Scan for the cell matching the given text and deliver its [x, y] coordinate at center. 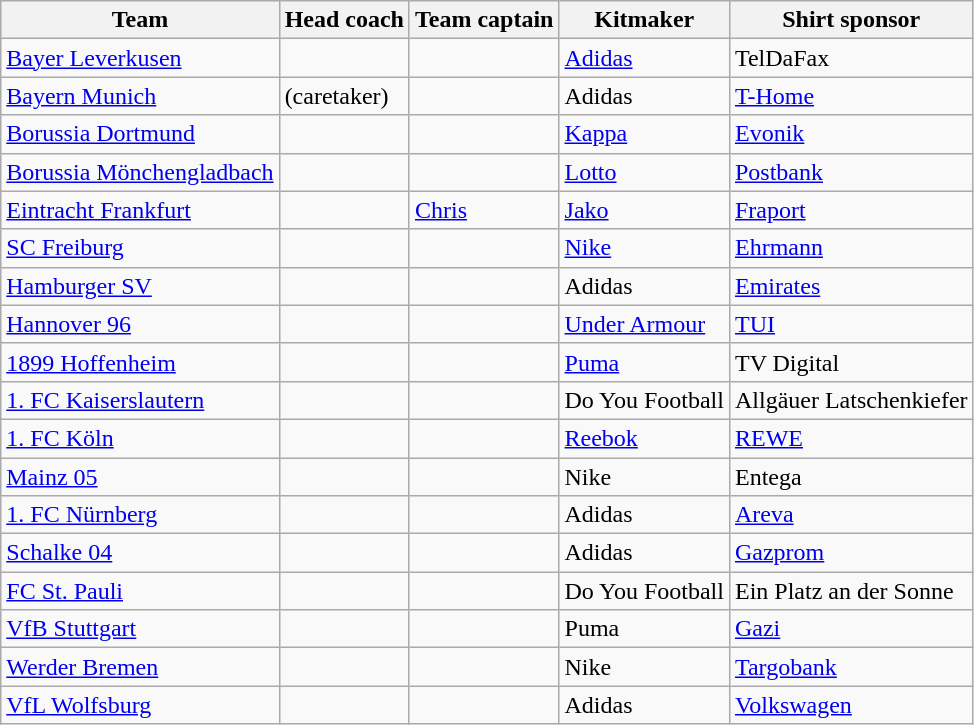
Schalke 04 [140, 553]
VfB Stuttgart [140, 629]
Borussia Dortmund [140, 134]
Under Armour [644, 324]
Gazprom [851, 553]
Reebok [644, 438]
T-Home [851, 96]
FC St. Pauli [140, 591]
Lotto [644, 172]
Chris [484, 210]
Borussia Mönchengladbach [140, 172]
SC Freiburg [140, 248]
Allgäuer Latschenkiefer [851, 400]
Mainz 05 [140, 477]
Fraport [851, 210]
Gazi [851, 629]
Shirt sponsor [851, 20]
Entega [851, 477]
Targobank [851, 667]
1. FC Kaiserslautern [140, 400]
Werder Bremen [140, 667]
1. FC Nürnberg [140, 515]
Bayer Leverkusen [140, 58]
Team [140, 20]
Ein Platz an der Sonne [851, 591]
Kappa [644, 134]
Volkswagen [851, 705]
Ehrmann [851, 248]
Bayern Munich [140, 96]
Jako [644, 210]
Head coach [344, 20]
Postbank [851, 172]
Evonik [851, 134]
Team captain [484, 20]
Hannover 96 [140, 324]
Emirates [851, 286]
TUI [851, 324]
1. FC Köln [140, 438]
TelDaFax [851, 58]
Areva [851, 515]
VfL Wolfsburg [140, 705]
Eintracht Frankfurt [140, 210]
Hamburger SV [140, 286]
(caretaker) [344, 96]
1899 Hoffenheim [140, 362]
REWE [851, 438]
TV Digital [851, 362]
Kitmaker [644, 20]
